Locate the cell with the specified text and output its [x, y] center coordinate. 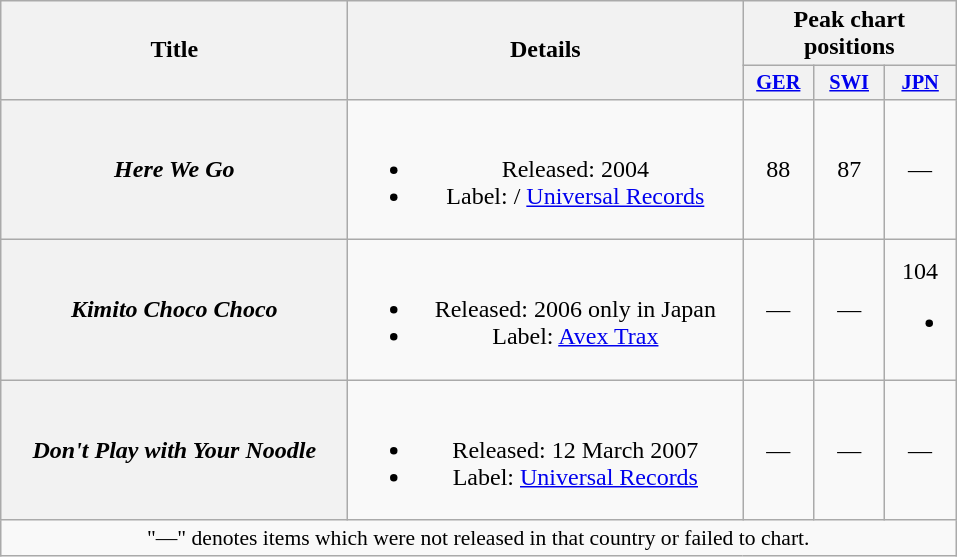
Title [174, 50]
Released: 2006 only in JapanLabel: Avex Trax [546, 310]
SWI [850, 83]
GER [778, 83]
104 [920, 310]
"—" denotes items which were not released in that country or failed to chart. [478, 538]
Released: 2004Label: / Universal Records [546, 169]
Don't Play with Your Noodle [174, 450]
Here We Go [174, 169]
JPN [920, 83]
88 [778, 169]
Peak chart positions [850, 34]
87 [850, 169]
Kimito Choco Choco [174, 310]
Details [546, 50]
Released: 12 March 2007Label: Universal Records [546, 450]
